Return [X, Y] of the center of cell containing provided text 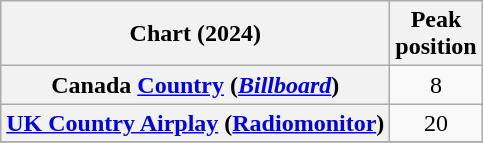
Chart (2024) [196, 34]
Peakposition [436, 34]
Canada Country (Billboard) [196, 85]
UK Country Airplay (Radiomonitor) [196, 123]
8 [436, 85]
20 [436, 123]
